Pinpoint the cell where the given text exists, returning its (X, Y) midpoint coordinate. 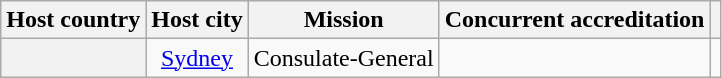
Mission (344, 20)
Consulate-General (344, 58)
Concurrent accreditation (574, 20)
Host country (74, 20)
Sydney (197, 58)
Host city (197, 20)
